Capture the cell that displays the provided text and extract its [X, Y] central coordinate. 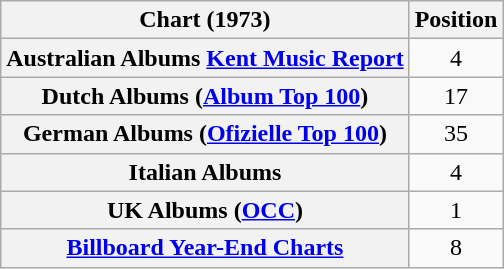
1 [456, 210]
8 [456, 248]
German Albums (Ofizielle Top 100) [205, 134]
35 [456, 134]
UK Albums (OCC) [205, 210]
Billboard Year-End Charts [205, 248]
17 [456, 96]
Dutch Albums (Album Top 100) [205, 96]
Australian Albums Kent Music Report [205, 58]
Italian Albums [205, 172]
Chart (1973) [205, 20]
Position [456, 20]
